Scan for the cell matching the given text and deliver its (X, Y) coordinate at center. 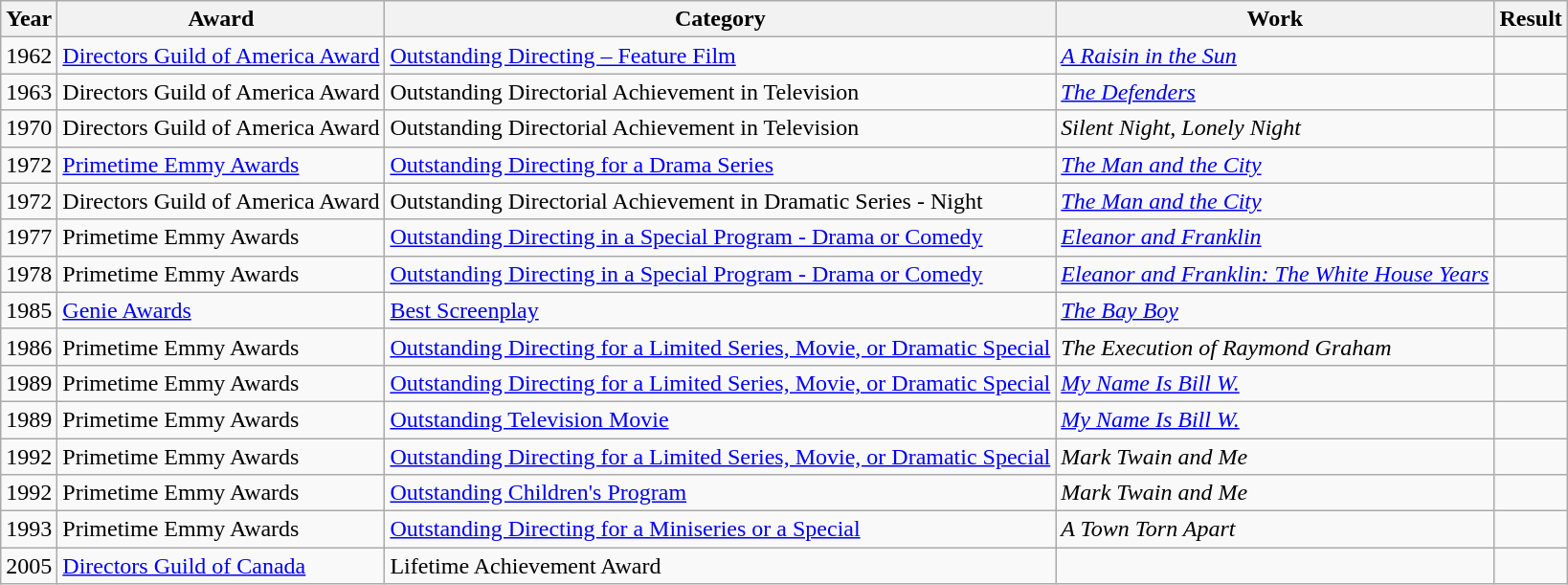
A Raisin in the Sun (1275, 56)
1993 (29, 529)
Outstanding Directing for a Drama Series (720, 165)
Lifetime Achievement Award (720, 566)
Year (29, 19)
Silent Night, Lonely Night (1275, 128)
Outstanding Television Movie (720, 419)
Category (720, 19)
1986 (29, 347)
Genie Awards (221, 310)
The Bay Boy (1275, 310)
Result (1531, 19)
1962 (29, 56)
1963 (29, 92)
The Defenders (1275, 92)
2005 (29, 566)
Outstanding Directing for a Miniseries or a Special (720, 529)
Award (221, 19)
Eleanor and Franklin (1275, 237)
Outstanding Directing – Feature Film (720, 56)
1977 (29, 237)
Best Screenplay (720, 310)
A Town Torn Apart (1275, 529)
The Execution of Raymond Graham (1275, 347)
1970 (29, 128)
1978 (29, 274)
Directors Guild of Canada (221, 566)
Outstanding Directorial Achievement in Dramatic Series - Night (720, 201)
Eleanor and Franklin: The White House Years (1275, 274)
Outstanding Children's Program (720, 493)
Work (1275, 19)
1985 (29, 310)
